Identify which cell holds the provided text, then report its [X, Y] central coordinate. 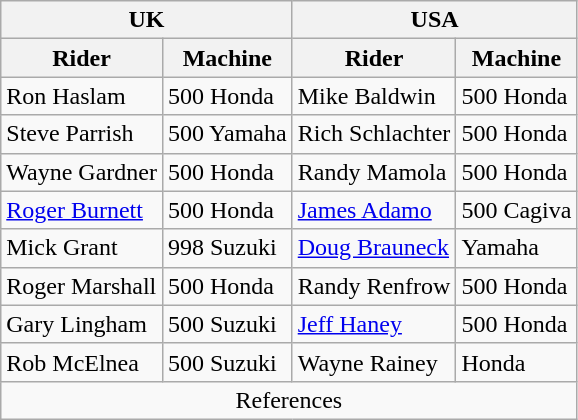
Rob McElnea [82, 362]
Ron Haslam [82, 96]
Steve Parrish [82, 134]
Mike Baldwin [374, 96]
USA [434, 20]
Honda [516, 362]
Roger Burnett [82, 210]
Rich Schlachter [374, 134]
500 Cagiva [516, 210]
References [289, 400]
Gary Lingham [82, 324]
James Adamo [374, 210]
Jeff Haney [374, 324]
998 Suzuki [227, 248]
Randy Renfrow [374, 286]
Doug Brauneck [374, 248]
Mick Grant [82, 248]
Randy Mamola [374, 172]
Wayne Gardner [82, 172]
Yamaha [516, 248]
Wayne Rainey [374, 362]
Roger Marshall [82, 286]
500 Yamaha [227, 134]
UK [146, 20]
